Provide the (X, Y) coordinate of the cell's center where the given text is located.  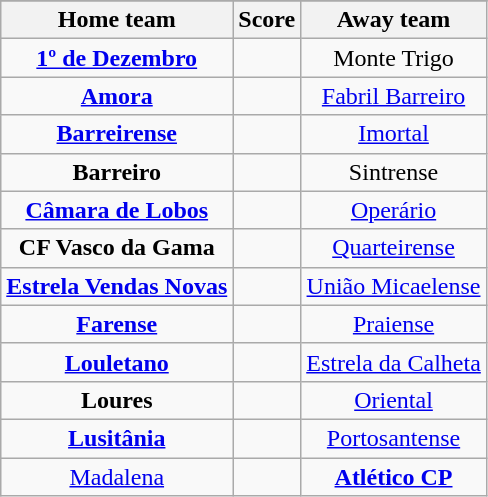
Loures (117, 400)
União Micaelense (394, 286)
Portosantense (394, 438)
Estrela Vendas Novas (117, 286)
Madalena (117, 477)
CF Vasco da Gama (117, 248)
Operário (394, 210)
Fabril Barreiro (394, 96)
Lusitânia (117, 438)
Oriental (394, 400)
Sintrense (394, 172)
Farense (117, 324)
Imortal (394, 134)
Amora (117, 96)
Barreiro (117, 172)
Câmara de Lobos (117, 210)
1º de Dezembro (117, 58)
Home team (117, 20)
Estrela da Calheta (394, 362)
Atlético CP (394, 477)
Praiense (394, 324)
Barreirense (117, 134)
Louletano (117, 362)
Score (267, 20)
Monte Trigo (394, 58)
Quarteirense (394, 248)
Away team (394, 20)
